Provide the (x, y) coordinate of the cell's center where the given text is located.  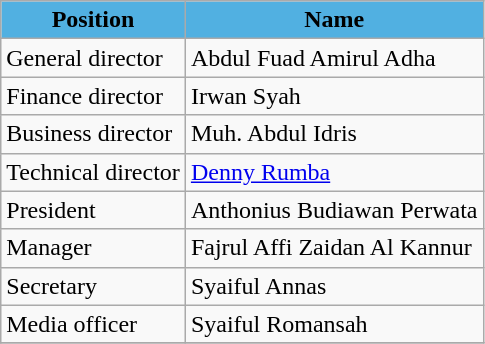
President (94, 210)
Irwan Syah (334, 96)
Technical director (94, 172)
Abdul Fuad Amirul Adha (334, 58)
Business director (94, 134)
Denny Rumba (334, 172)
Name (334, 20)
Secretary (94, 286)
General director (94, 58)
Syaiful Romansah (334, 324)
Position (94, 20)
Syaiful Annas (334, 286)
Fajrul Affi Zaidan Al Kannur (334, 248)
Manager (94, 248)
Muh. Abdul Idris (334, 134)
Media officer (94, 324)
Finance director (94, 96)
Anthonius Budiawan Perwata (334, 210)
